Scan for the cell matching the given text and deliver its [X, Y] coordinate at center. 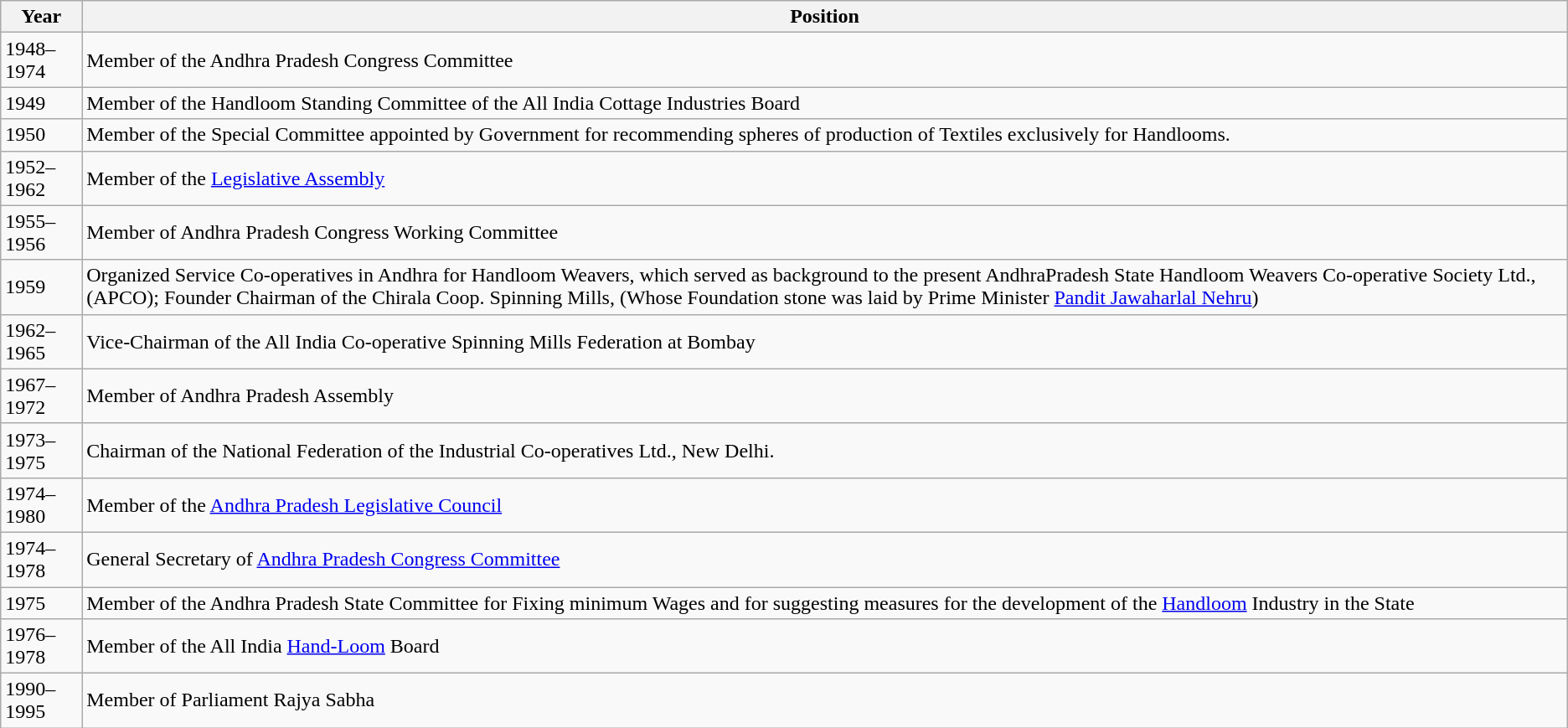
Member of the Legislative Assembly [825, 178]
1955–1956 [42, 233]
General Secretary of Andhra Pradesh Congress Committee [825, 560]
Chairman of the National Federation of the Industrial Co-operatives Ltd., New Delhi. [825, 451]
Member of the Handloom Standing Committee of the All India Cottage Industries Board [825, 103]
Member of Andhra Pradesh Congress Working Committee [825, 233]
1976–1978 [42, 647]
1974–1980 [42, 504]
1959 [42, 287]
Year [42, 17]
1973–1975 [42, 451]
1990–1995 [42, 700]
Member of the Andhra Pradesh Congress Committee [825, 60]
Vice-Chairman of the All India Co-operative Spinning Mills Federation at Bombay [825, 342]
1948–1974 [42, 60]
1967–1972 [42, 395]
Member of the Special Committee appointed by Government for recommending spheres of production of Textiles exclusively for Handlooms. [825, 135]
Member of the All India Hand-Loom Board [825, 647]
1952–1962 [42, 178]
Member of Parliament Rajya Sabha [825, 700]
Member of Andhra Pradesh Assembly [825, 395]
1949 [42, 103]
Member of the Andhra Pradesh Legislative Council [825, 504]
1962–1965 [42, 342]
1975 [42, 602]
Position [825, 17]
1950 [42, 135]
1974–1978 [42, 560]
